Pinpoint the cell where the given text exists, returning its [x, y] midpoint coordinate. 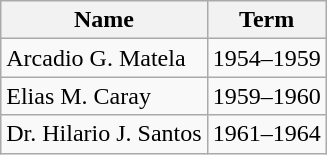
Arcadio G. Matela [104, 58]
1961–1964 [266, 134]
Term [266, 20]
Name [104, 20]
1959–1960 [266, 96]
Elias M. Caray [104, 96]
Dr. Hilario J. Santos [104, 134]
1954–1959 [266, 58]
